Find where the given text appears and provide that cell's center as (X, Y) coordinate. 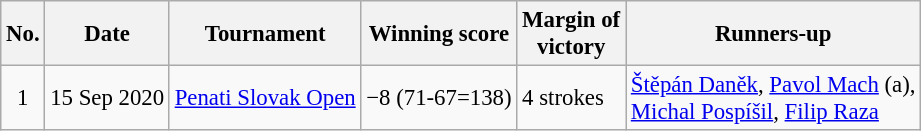
−8 (71-67=138) (439, 98)
4 strokes (572, 98)
Štěpán Daněk, Pavol Mach (a), Michal Pospíšil, Filip Raza (774, 98)
1 (23, 98)
15 Sep 2020 (107, 98)
Tournament (265, 34)
Date (107, 34)
Runners-up (774, 34)
Penati Slovak Open (265, 98)
Margin ofvictory (572, 34)
Winning score (439, 34)
No. (23, 34)
